Pinpoint the cell where the given text exists, returning its [x, y] midpoint coordinate. 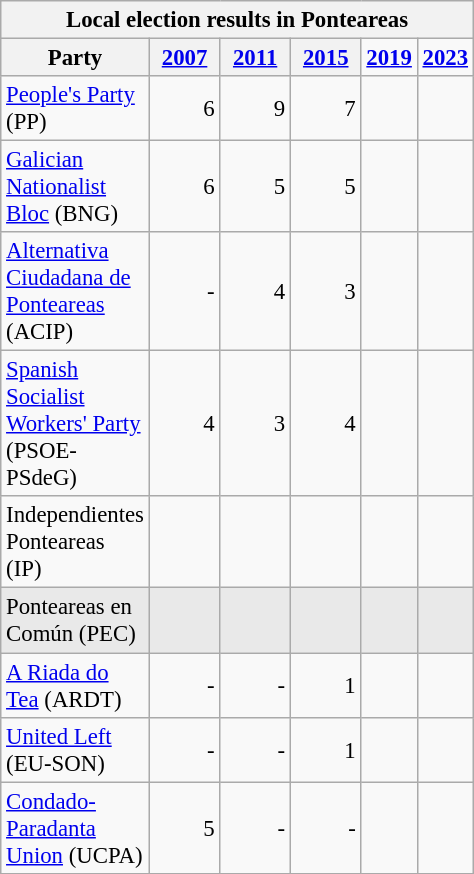
2015 [326, 58]
2023 [445, 58]
A Riada do Tea (ARDT) [75, 686]
United Left (EU-SON) [75, 750]
2019 [389, 58]
2011 [256, 58]
2007 [184, 58]
Condado-Paradanta Union (UCPA) [75, 828]
People's Party (PP) [75, 108]
Galician Nationalist Bloc (BNG) [75, 187]
Alternativa Ciudadana de Ponteareas (ACIP) [75, 292]
Ponteareas en Común (PEC) [75, 620]
Local election results in Ponteareas [238, 20]
Independientes Ponteareas (IP) [75, 542]
Party [75, 58]
Spanish Socialist Workers' Party (PSOE-PSdeG) [75, 424]
7 [326, 108]
9 [256, 108]
